Find where the given text appears and provide that cell's center as (X, Y) coordinate. 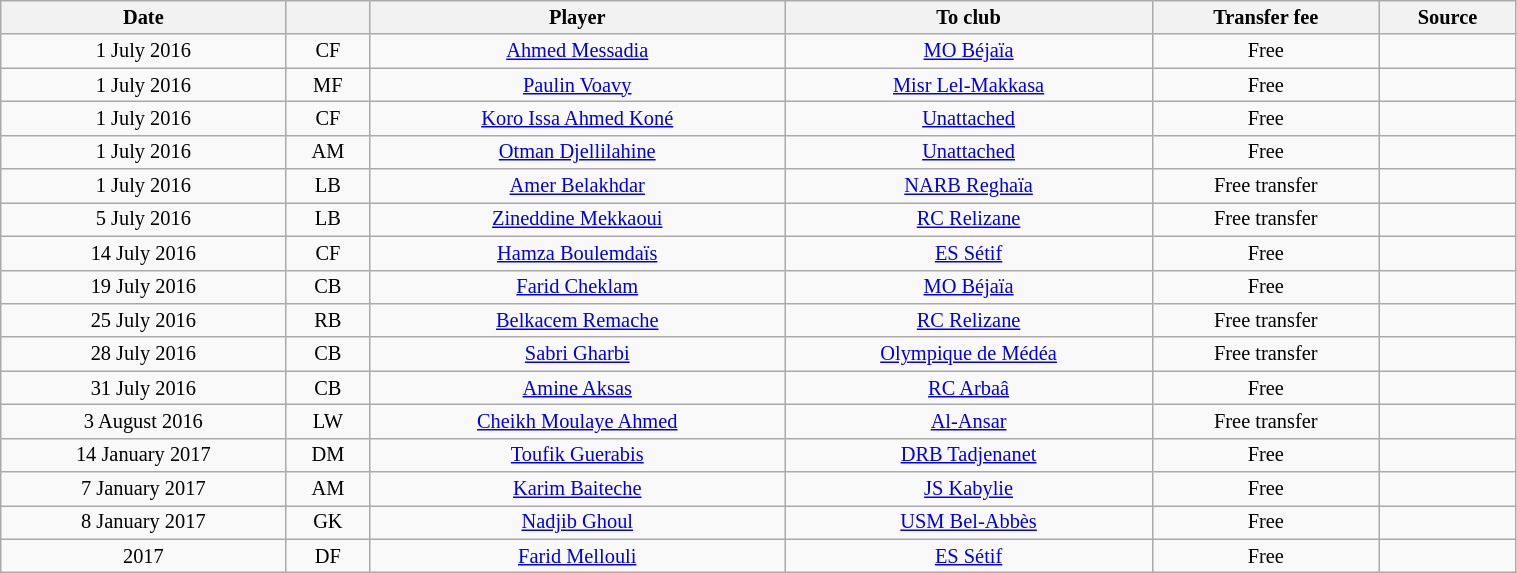
Farid Mellouli (578, 556)
Karim Baiteche (578, 489)
DRB Tadjenanet (969, 455)
Belkacem Remache (578, 320)
Olympique de Médéa (969, 354)
3 August 2016 (144, 421)
Farid Cheklam (578, 287)
Nadjib Ghoul (578, 522)
Toufik Guerabis (578, 455)
RC Arbaâ (969, 388)
DM (328, 455)
8 January 2017 (144, 522)
RB (328, 320)
JS Kabylie (969, 489)
Zineddine Mekkaoui (578, 219)
Player (578, 17)
31 July 2016 (144, 388)
DF (328, 556)
Ahmed Messadia (578, 51)
5 July 2016 (144, 219)
Transfer fee (1266, 17)
LW (328, 421)
25 July 2016 (144, 320)
Al-Ansar (969, 421)
Sabri Gharbi (578, 354)
14 July 2016 (144, 253)
USM Bel-Abbès (969, 522)
14 January 2017 (144, 455)
GK (328, 522)
Date (144, 17)
To club (969, 17)
Misr Lel-Makkasa (969, 85)
2017 (144, 556)
Koro Issa Ahmed Koné (578, 118)
NARB Reghaïa (969, 186)
7 January 2017 (144, 489)
Otman Djellilahine (578, 152)
MF (328, 85)
19 July 2016 (144, 287)
Paulin Voavy (578, 85)
Cheikh Moulaye Ahmed (578, 421)
Hamza Boulemdaïs (578, 253)
Amer Belakhdar (578, 186)
28 July 2016 (144, 354)
Source (1448, 17)
Amine Aksas (578, 388)
